Return (X, Y) of the center of cell containing provided text 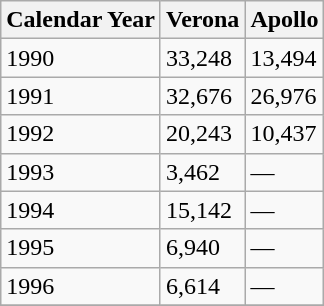
32,676 (202, 96)
1994 (81, 210)
6,940 (202, 248)
15,142 (202, 210)
20,243 (202, 134)
Verona (202, 20)
1990 (81, 58)
Apollo (284, 20)
1991 (81, 96)
1995 (81, 248)
1996 (81, 286)
Calendar Year (81, 20)
6,614 (202, 286)
1993 (81, 172)
33,248 (202, 58)
13,494 (284, 58)
10,437 (284, 134)
3,462 (202, 172)
26,976 (284, 96)
1992 (81, 134)
